Scan for the cell matching the given text and deliver its [X, Y] coordinate at center. 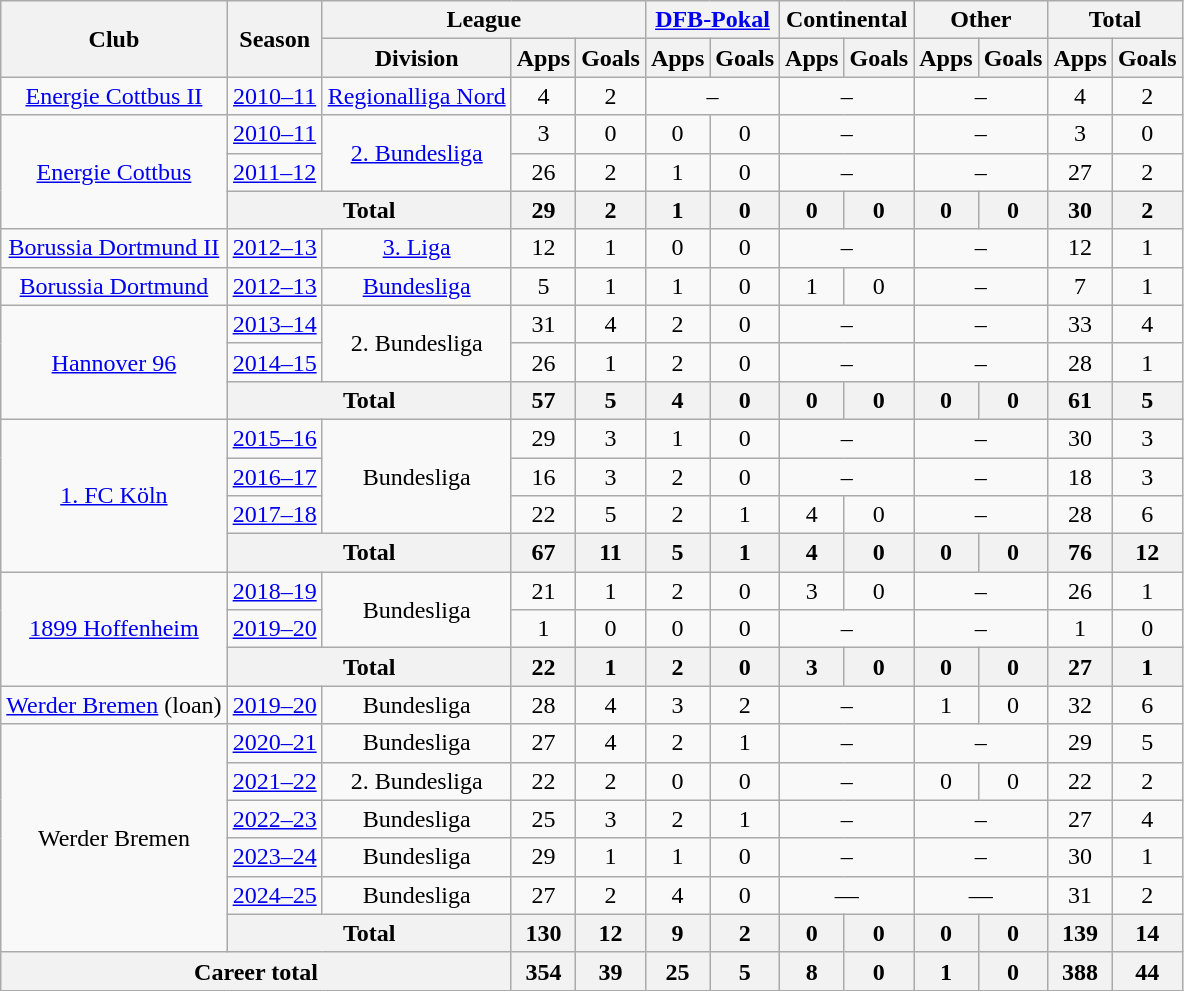
7 [1080, 286]
League [484, 20]
Regionalliga Nord [416, 96]
Season [274, 39]
130 [543, 933]
Club [114, 39]
2023–24 [274, 857]
2022–23 [274, 819]
57 [543, 400]
Division [416, 58]
Energie Cottbus [114, 172]
8 [812, 971]
388 [1080, 971]
2018–19 [274, 591]
32 [1080, 705]
14 [1147, 933]
2014–15 [274, 362]
61 [1080, 400]
139 [1080, 933]
Werder Bremen [114, 838]
21 [543, 591]
33 [1080, 324]
Career total [256, 971]
1. FC Köln [114, 495]
76 [1080, 553]
Continental [847, 20]
16 [543, 477]
18 [1080, 477]
Borussia Dortmund [114, 286]
Borussia Dortmund II [114, 248]
2020–21 [274, 743]
354 [543, 971]
11 [611, 553]
2016–17 [274, 477]
2013–14 [274, 324]
2011–12 [274, 172]
9 [677, 933]
2017–18 [274, 515]
44 [1147, 971]
67 [543, 553]
2015–16 [274, 438]
DFB-Pokal [712, 20]
39 [611, 971]
Hannover 96 [114, 362]
Werder Bremen (loan) [114, 705]
3. Liga [416, 248]
1899 Hoffenheim [114, 629]
Energie Cottbus II [114, 96]
2021–22 [274, 781]
Other [981, 20]
2024–25 [274, 895]
